Output the (X, Y) coordinate of the center of the cell containing the given text.  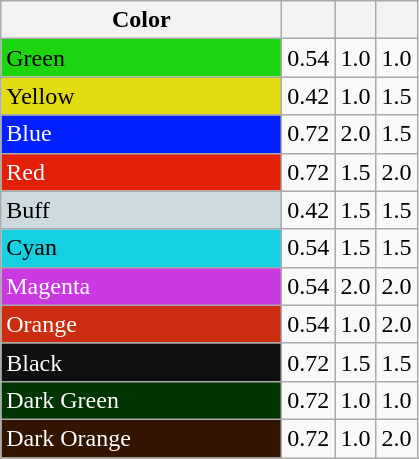
Green (142, 58)
Color (142, 20)
Yellow (142, 96)
Buff (142, 210)
Magenta (142, 286)
Orange (142, 324)
Cyan (142, 248)
Blue (142, 134)
Dark Orange (142, 438)
Red (142, 172)
Dark Green (142, 400)
Black (142, 362)
